Return (X, Y) of the center of cell containing provided text 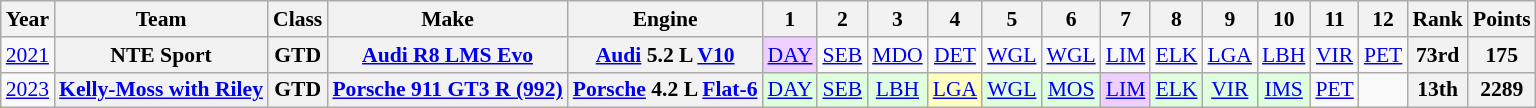
9 (1230, 19)
Audi R8 LMS Evo (447, 55)
175 (1502, 55)
MDO (898, 55)
Kelly-Moss with Riley (161, 90)
Points (1502, 19)
10 (1284, 19)
8 (1176, 19)
Make (447, 19)
4 (955, 19)
2 (842, 19)
3 (898, 19)
2289 (1502, 90)
1 (790, 19)
12 (1384, 19)
Year (28, 19)
6 (1070, 19)
NTE Sport (161, 55)
Porsche 911 GT3 R (992) (447, 90)
13th (1438, 90)
Audi 5.2 L V10 (666, 55)
5 (1012, 19)
2021 (28, 55)
DET (955, 55)
Engine (666, 19)
Class (298, 19)
MOS (1070, 90)
Porsche 4.2 L Flat-6 (666, 90)
11 (1334, 19)
73rd (1438, 55)
2023 (28, 90)
Team (161, 19)
7 (1126, 19)
Rank (1438, 19)
IMS (1284, 90)
